Search for the cell housing the specified text and yield its (X, Y) center coordinate. 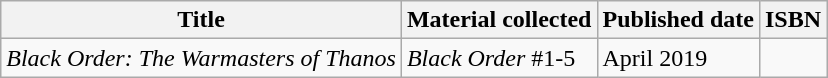
ISBN (792, 20)
April 2019 (678, 58)
Material collected (499, 20)
Black Order: The Warmasters of Thanos (202, 58)
Black Order #1-5 (499, 58)
Title (202, 20)
Published date (678, 20)
